Capture the cell that displays the provided text and extract its [x, y] central coordinate. 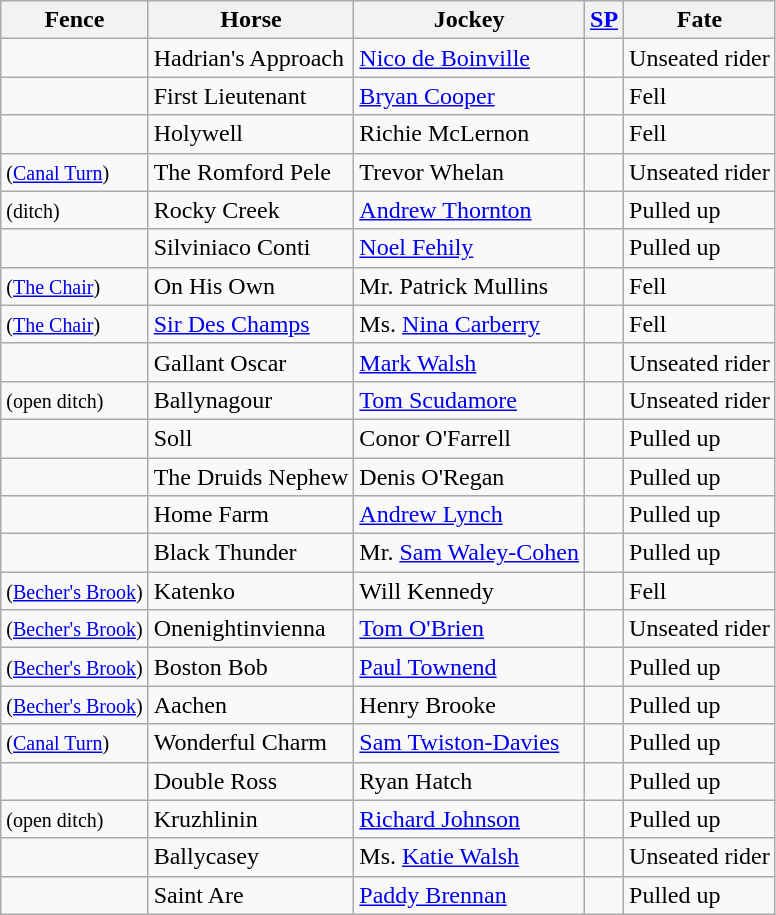
Denis O'Regan [470, 477]
Mr. Sam Waley-Cohen [470, 553]
Sir Des Champs [251, 324]
Rocky Creek [251, 210]
Kruzhlinin [251, 819]
Ballycasey [251, 857]
Horse [251, 20]
The Druids Nephew [251, 477]
Bryan Cooper [470, 96]
First Lieutenant [251, 96]
Soll [251, 438]
Boston Bob [251, 667]
Onenightinvienna [251, 629]
Black Thunder [251, 553]
Ryan Hatch [470, 781]
Saint Are [251, 895]
Ms. Nina Carberry [470, 324]
Henry Brooke [470, 705]
Sam Twiston-Davies [470, 743]
Nico de Boinville [470, 58]
Hadrian's Approach [251, 58]
Noel Fehily [470, 248]
Wonderful Charm [251, 743]
Trevor Whelan [470, 172]
Silviniaco Conti [251, 248]
Gallant Oscar [251, 362]
SP [604, 20]
Jockey [470, 20]
(ditch) [74, 210]
Will Kennedy [470, 591]
Paul Townend [470, 667]
Katenko [251, 591]
Mr. Patrick Mullins [470, 286]
Paddy Brennan [470, 895]
Fence [74, 20]
Aachen [251, 705]
Holywell [251, 134]
Home Farm [251, 515]
Ballynagour [251, 400]
Tom Scudamore [470, 400]
Andrew Lynch [470, 515]
The Romford Pele [251, 172]
Mark Walsh [470, 362]
Ms. Katie Walsh [470, 857]
Double Ross [251, 781]
Tom O'Brien [470, 629]
Andrew Thornton [470, 210]
Richie McLernon [470, 134]
Conor O'Farrell [470, 438]
Richard Johnson [470, 819]
Fate [700, 20]
On His Own [251, 286]
